For the text-containing cell, return its midpoint in (x, y) coordinate format. 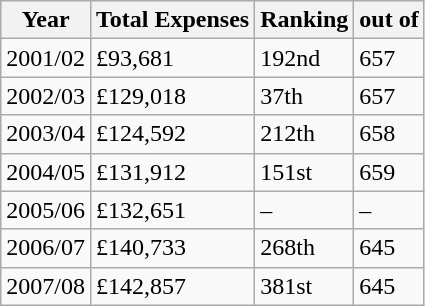
658 (389, 134)
37th (304, 96)
212th (304, 134)
381st (304, 286)
£124,592 (172, 134)
192nd (304, 58)
2004/05 (46, 172)
£140,733 (172, 248)
2007/08 (46, 286)
£131,912 (172, 172)
268th (304, 248)
Year (46, 20)
£132,651 (172, 210)
659 (389, 172)
out of (389, 20)
151st (304, 172)
2006/07 (46, 248)
2003/04 (46, 134)
2002/03 (46, 96)
£129,018 (172, 96)
Ranking (304, 20)
2005/06 (46, 210)
£142,857 (172, 286)
£93,681 (172, 58)
2001/02 (46, 58)
Total Expenses (172, 20)
